Return (X, Y) of the center of cell containing provided text 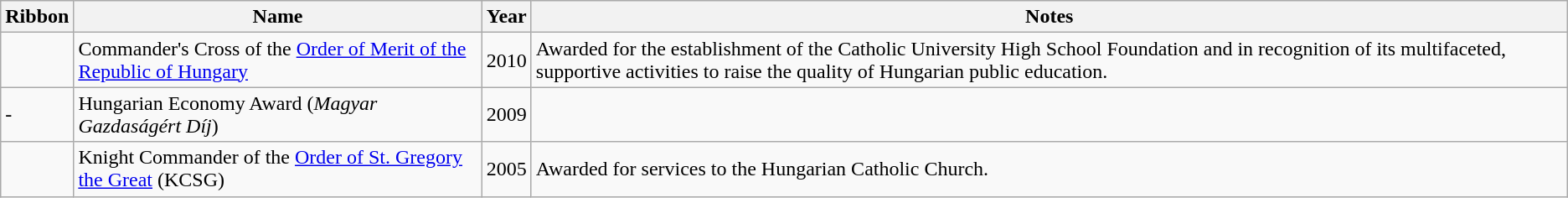
- (37, 114)
Ribbon (37, 17)
Knight Commander of the Order of St. Gregory the Great (KCSG) (278, 169)
Year (506, 17)
Notes (1049, 17)
Name (278, 17)
Hungarian Economy Award (Magyar Gazdaságért Díj) (278, 114)
2010 (506, 60)
Commander's Cross of the Order of Merit of the Republic of Hungary (278, 60)
2009 (506, 114)
2005 (506, 169)
Awarded for services to the Hungarian Catholic Church. (1049, 169)
